Determine the [x, y] coordinate at the center of the cell enclosing the given text.  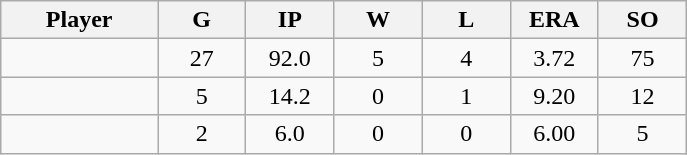
92.0 [290, 58]
14.2 [290, 96]
IP [290, 20]
75 [642, 58]
27 [202, 58]
3.72 [554, 58]
Player [80, 20]
L [466, 20]
1 [466, 96]
6.00 [554, 134]
ERA [554, 20]
SO [642, 20]
W [378, 20]
4 [466, 58]
6.0 [290, 134]
2 [202, 134]
9.20 [554, 96]
G [202, 20]
12 [642, 96]
